For the text-containing cell, return its midpoint in [x, y] coordinate format. 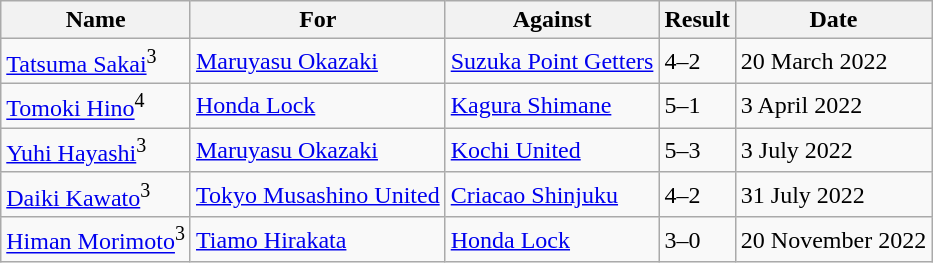
5–1 [697, 106]
3 July 2022 [833, 150]
5–3 [697, 150]
Tomoki Hino4 [96, 106]
Yuhi Hayashi3 [96, 150]
Name [96, 20]
Against [552, 20]
20 November 2022 [833, 240]
Tiamo Hirakata [318, 240]
Result [697, 20]
Kagura Shimane [552, 106]
Date [833, 20]
Suzuka Point Getters [552, 62]
3 April 2022 [833, 106]
31 July 2022 [833, 194]
Criacao Shinjuku [552, 194]
Kochi United [552, 150]
Himan Morimoto3 [96, 240]
Daiki Kawato3 [96, 194]
Tatsuma Sakai3 [96, 62]
For [318, 20]
3–0 [697, 240]
Tokyo Musashino United [318, 194]
20 March 2022 [833, 62]
